Extract the [X, Y] coordinate from the center of the cell holding the provided text.  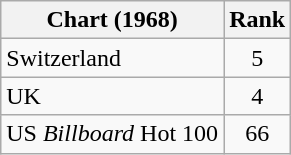
UK [112, 96]
Chart (1968) [112, 20]
Switzerland [112, 58]
66 [258, 134]
4 [258, 96]
Rank [258, 20]
5 [258, 58]
US Billboard Hot 100 [112, 134]
